Provide the (x, y) coordinate of the cell's center where the given text is located.  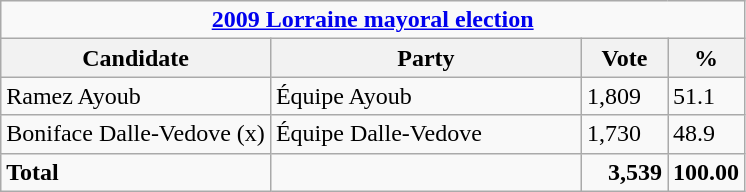
Vote (624, 58)
Équipe Dalle-Vedove (426, 134)
Ramez Ayoub (136, 96)
1,809 (624, 96)
Total (136, 172)
2009 Lorraine mayoral election (373, 20)
1,730 (624, 134)
Candidate (136, 58)
Équipe Ayoub (426, 96)
% (706, 58)
Boniface Dalle-Vedove (x) (136, 134)
Party (426, 58)
48.9 (706, 134)
100.00 (706, 172)
51.1 (706, 96)
3,539 (624, 172)
